For the text-containing cell, return its midpoint in [X, Y] coordinate format. 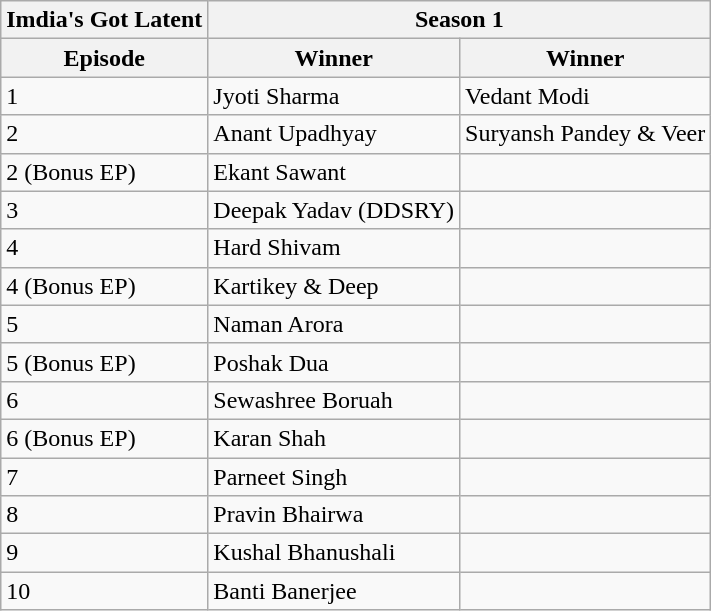
2 [104, 134]
Episode [104, 58]
Jyoti Sharma [334, 96]
Vedant Modi [586, 96]
Season 1 [460, 20]
Kushal Bhanushali [334, 553]
Hard Shivam [334, 248]
4 [104, 248]
Deepak Yadav (DDSRY) [334, 210]
10 [104, 591]
8 [104, 515]
7 [104, 477]
Poshak Dua [334, 362]
Ekant Sawant [334, 172]
5 [104, 324]
2 (Bonus EP) [104, 172]
Banti Banerjee [334, 591]
6 (Bonus EP) [104, 438]
Parneet Singh [334, 477]
Pravin Bhairwa [334, 515]
Karan Shah [334, 438]
Kartikey & Deep [334, 286]
Imdia's Got Latent [104, 20]
3 [104, 210]
Suryansh Pandey & Veer [586, 134]
4 (Bonus EP) [104, 286]
Sewashree Boruah [334, 400]
5 (Bonus EP) [104, 362]
Naman Arora [334, 324]
6 [104, 400]
1 [104, 96]
9 [104, 553]
Anant Upadhyay [334, 134]
